Locate the cell with the specified text and output its [x, y] center coordinate. 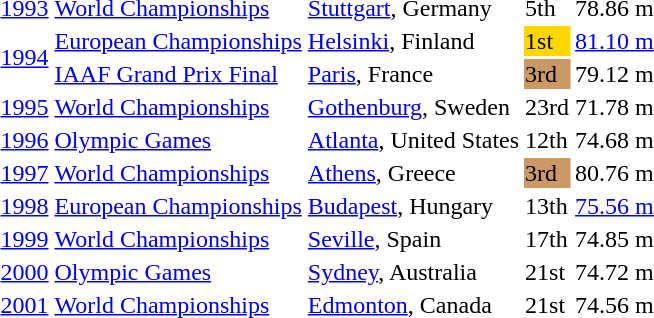
Seville, Spain [413, 239]
23rd [548, 107]
IAAF Grand Prix Final [178, 74]
Paris, France [413, 74]
13th [548, 206]
21st [548, 272]
Sydney, Australia [413, 272]
Helsinki, Finland [413, 41]
1st [548, 41]
Gothenburg, Sweden [413, 107]
Budapest, Hungary [413, 206]
Atlanta, United States [413, 140]
Athens, Greece [413, 173]
12th [548, 140]
17th [548, 239]
